Pinpoint the cell where the given text exists, returning its [X, Y] midpoint coordinate. 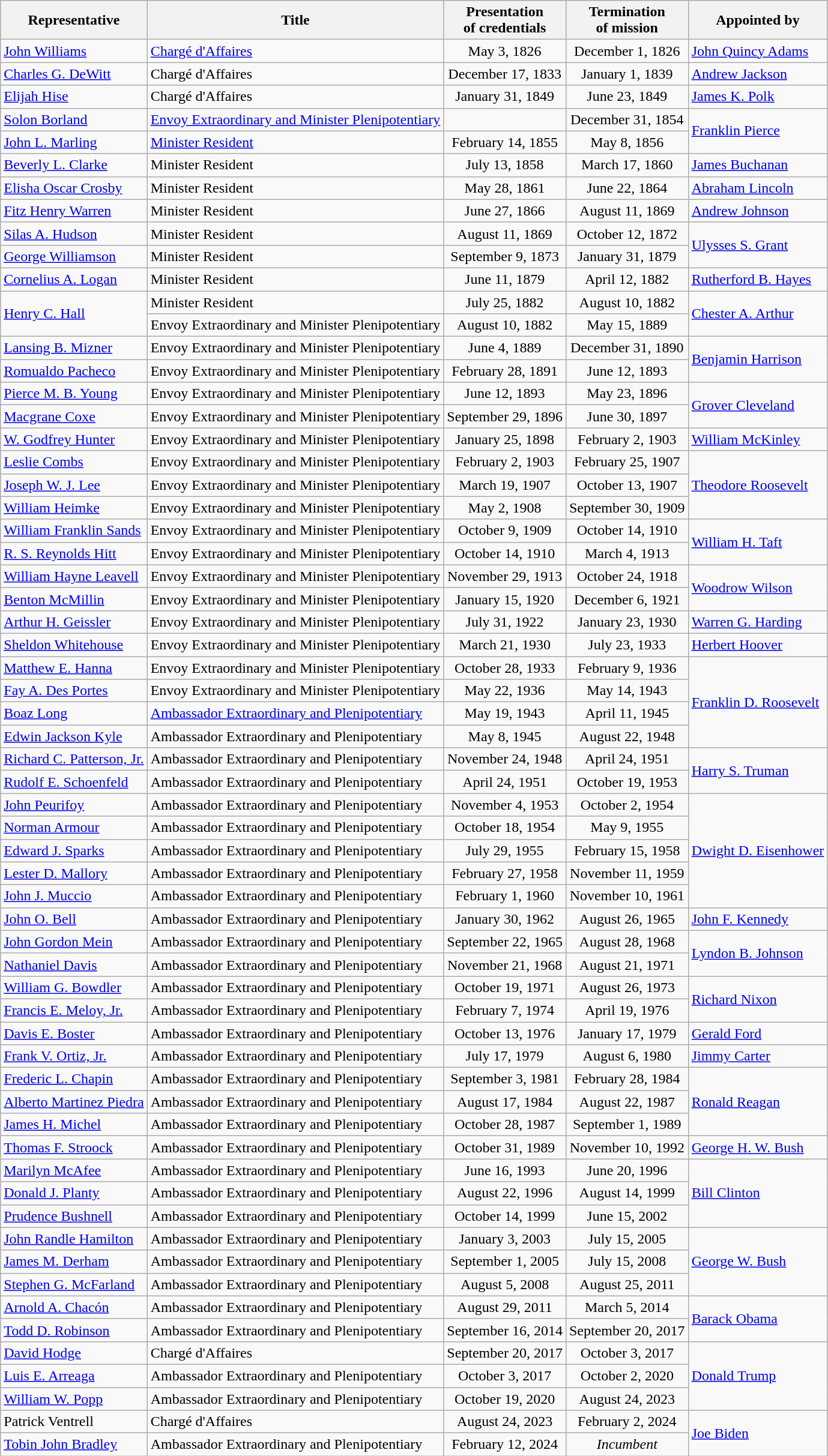
Leslie Combs [74, 462]
Norman Armour [74, 828]
December 17, 1833 [505, 74]
Solon Borland [74, 119]
Chester A. Arthur [758, 313]
Alberto Martinez Piedra [74, 1102]
James M. Derham [74, 1262]
Title [295, 20]
Incumbent [627, 1445]
May 15, 1889 [627, 325]
August 25, 2011 [627, 1284]
February 28, 1984 [627, 1079]
William McKinley [758, 439]
November 11, 1959 [627, 873]
David Hodge [74, 1353]
January 25, 1898 [505, 439]
George Williamson [74, 256]
October 9, 1909 [505, 531]
Fitz Henry Warren [74, 211]
July 13, 1858 [505, 165]
Joe Biden [758, 1433]
John J. Muccio [74, 896]
Arnold A. Chacón [74, 1307]
Boaz Long [74, 714]
William Franklin Sands [74, 531]
Thomas F. Stroock [74, 1148]
January 31, 1879 [627, 256]
Herbert Hoover [758, 645]
George H. W. Bush [758, 1148]
Fay A. Des Portes [74, 691]
Donald Trump [758, 1376]
August 14, 1999 [627, 1193]
January 1, 1839 [627, 74]
August 26, 1965 [627, 919]
January 23, 1930 [627, 622]
Silas A. Hudson [74, 233]
Francis E. Meloy, Jr. [74, 1010]
Pierce M. B. Young [74, 394]
April 11, 1945 [627, 714]
October 12, 1872 [627, 233]
Richard Nixon [758, 999]
October 14, 1999 [505, 1216]
August 17, 1984 [505, 1102]
June 4, 1889 [505, 348]
January 17, 1979 [627, 1033]
August 28, 1968 [627, 942]
Franklin Pierce [758, 131]
October 2, 2020 [627, 1376]
April 12, 1882 [627, 279]
July 15, 2008 [627, 1262]
John O. Bell [74, 919]
July 23, 1933 [627, 645]
Henry C. Hall [74, 313]
September 29, 1896 [505, 417]
June 20, 1996 [627, 1170]
William Hayne Leavell [74, 576]
James Buchanan [758, 165]
George W. Bush [758, 1262]
Andrew Jackson [758, 74]
July 29, 1955 [505, 850]
March 19, 1907 [505, 485]
February 2, 2024 [627, 1422]
June 22, 1864 [627, 188]
William Heimke [74, 508]
May 14, 1943 [627, 691]
March 21, 1930 [505, 645]
September 3, 1981 [505, 1079]
Ronald Reagan [758, 1102]
Warren G. Harding [758, 622]
August 5, 2008 [505, 1284]
November 10, 1992 [627, 1148]
Representative [74, 20]
Harry S. Truman [758, 771]
September 16, 2014 [505, 1330]
Rudolf E. Schoenfeld [74, 782]
January 31, 1849 [505, 97]
Lester D. Mallory [74, 873]
October 13, 1976 [505, 1033]
Barack Obama [758, 1319]
Lyndon B. Johnson [758, 953]
Macgrane Coxe [74, 417]
January 15, 1920 [505, 599]
May 3, 1826 [505, 51]
January 3, 2003 [505, 1239]
Edwin Jackson Kyle [74, 736]
November 4, 1953 [505, 805]
Todd D. Robinson [74, 1330]
October 31, 1989 [505, 1148]
June 11, 1879 [505, 279]
March 4, 1913 [627, 553]
February 14, 1855 [505, 142]
August 29, 2011 [505, 1307]
August 22, 1996 [505, 1193]
October 13, 1907 [627, 485]
Andrew Johnson [758, 211]
Matthew E. Hanna [74, 668]
Elisha Oscar Crosby [74, 188]
Bill Clinton [758, 1193]
May 23, 1896 [627, 394]
December 31, 1890 [627, 348]
Terminationof mission [627, 20]
July 31, 1922 [505, 622]
October 19, 2020 [505, 1399]
September 9, 1873 [505, 256]
June 27, 1866 [505, 211]
June 15, 2002 [627, 1216]
May 8, 1856 [627, 142]
September 30, 1909 [627, 508]
Tobin John Bradley [74, 1445]
Presentationof credentials [505, 20]
July 25, 1882 [505, 302]
Ulysses S. Grant [758, 245]
November 29, 1913 [505, 576]
Dwight D. Eisenhower [758, 850]
Frank V. Ortiz, Jr. [74, 1056]
October 24, 1918 [627, 576]
February 27, 1958 [505, 873]
Marilyn McAfee [74, 1170]
May 8, 1945 [505, 736]
September 22, 1965 [505, 942]
W. Godfrey Hunter [74, 439]
Nathaniel Davis [74, 964]
May 2, 1908 [505, 508]
September 1, 2005 [505, 1262]
May 19, 1943 [505, 714]
John Williams [74, 51]
August 22, 1987 [627, 1102]
October 28, 1933 [505, 668]
Charles G. DeWitt [74, 74]
August 26, 1973 [627, 987]
March 17, 1860 [627, 165]
Gerald Ford [758, 1033]
December 1, 1826 [627, 51]
August 21, 1971 [627, 964]
John L. Marling [74, 142]
Richard C. Patterson, Jr. [74, 759]
Franklin D. Roosevelt [758, 702]
Appointed by [758, 20]
August 6, 1980 [627, 1056]
September 1, 1989 [627, 1125]
March 5, 2014 [627, 1307]
Edward J. Sparks [74, 850]
February 28, 1891 [505, 371]
Abraham Lincoln [758, 188]
Grover Cleveland [758, 405]
Stephen G. McFarland [74, 1284]
June 30, 1897 [627, 417]
Arthur H. Geissler [74, 622]
Beverly L. Clarke [74, 165]
Lansing B. Mizner [74, 348]
William W. Popp [74, 1399]
John Quincy Adams [758, 51]
Benjamin Harrison [758, 359]
October 19, 1953 [627, 782]
August 22, 1948 [627, 736]
Frederic L. Chapin [74, 1079]
February 7, 1974 [505, 1010]
May 22, 1936 [505, 691]
October 28, 1987 [505, 1125]
Theodore Roosevelt [758, 485]
Rutherford B. Hayes [758, 279]
John F. Kennedy [758, 919]
Romualdo Pacheco [74, 371]
John Randle Hamilton [74, 1239]
May 9, 1955 [627, 828]
Prudence Bushnell [74, 1216]
November 24, 1948 [505, 759]
Benton McMillin [74, 599]
February 25, 1907 [627, 462]
July 15, 2005 [627, 1239]
January 30, 1962 [505, 919]
James K. Polk [758, 97]
December 6, 1921 [627, 599]
Donald J. Planty [74, 1193]
October 18, 1954 [505, 828]
February 15, 1958 [627, 850]
June 23, 1849 [627, 97]
John Peurifoy [74, 805]
November 21, 1968 [505, 964]
Sheldon Whitehouse [74, 645]
R. S. Reynolds Hitt [74, 553]
James H. Michel [74, 1125]
June 16, 1993 [505, 1170]
October 2, 1954 [627, 805]
February 12, 2024 [505, 1445]
Patrick Ventrell [74, 1422]
Elijah Hise [74, 97]
December 31, 1854 [627, 119]
October 19, 1971 [505, 987]
February 9, 1936 [627, 668]
John Gordon Mein [74, 942]
November 10, 1961 [627, 896]
Joseph W. J. Lee [74, 485]
April 19, 1976 [627, 1010]
Luis E. Arreaga [74, 1376]
Davis E. Boster [74, 1033]
Jimmy Carter [758, 1056]
Cornelius A. Logan [74, 279]
February 1, 1960 [505, 896]
William G. Bowdler [74, 987]
Woodrow Wilson [758, 588]
July 17, 1979 [505, 1056]
William H. Taft [758, 542]
May 28, 1861 [505, 188]
